Search for the cell housing the specified text and yield its (x, y) center coordinate. 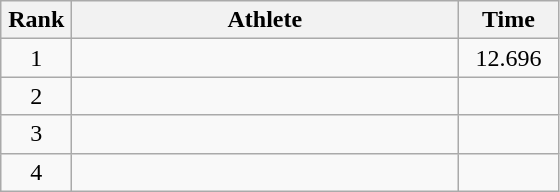
4 (36, 172)
Rank (36, 20)
Time (508, 20)
2 (36, 96)
3 (36, 134)
12.696 (508, 58)
Athlete (265, 20)
1 (36, 58)
